Return the [x, y] coordinate for the center point of the cell that contains the specified text.  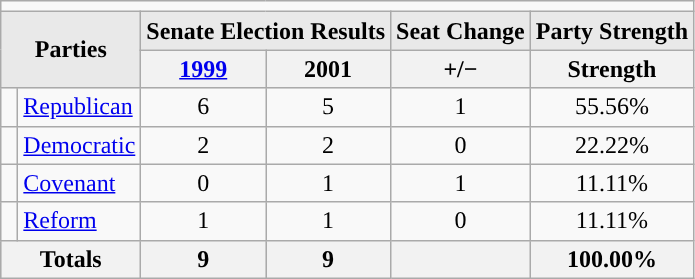
55.56% [612, 107]
100.00% [612, 259]
6 [204, 107]
+/− [461, 69]
Covenant [80, 183]
Seat Change [461, 31]
Democratic [80, 145]
Republican [80, 107]
5 [328, 107]
Party Strength [612, 31]
1999 [204, 69]
Reform [80, 221]
Senate Election Results [266, 31]
22.22% [612, 145]
2001 [328, 69]
Strength [612, 69]
Totals [71, 259]
Parties [71, 50]
